Find where the given text appears and provide that cell's center as [x, y] coordinate. 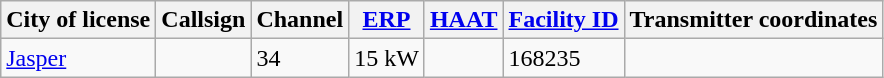
Transmitter coordinates [754, 20]
Jasper [78, 58]
168235 [564, 58]
HAAT [464, 20]
Facility ID [564, 20]
Callsign [204, 20]
ERP [387, 20]
15 kW [387, 58]
Channel [300, 20]
City of license [78, 20]
34 [300, 58]
